From the cell containing the given text, extract its center point as (x, y) coordinate. 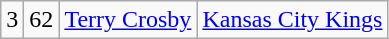
Kansas City Kings (292, 20)
3 (12, 20)
62 (42, 20)
Terry Crosby (128, 20)
